Extract the (X, Y) coordinate from the center of the cell holding the provided text.  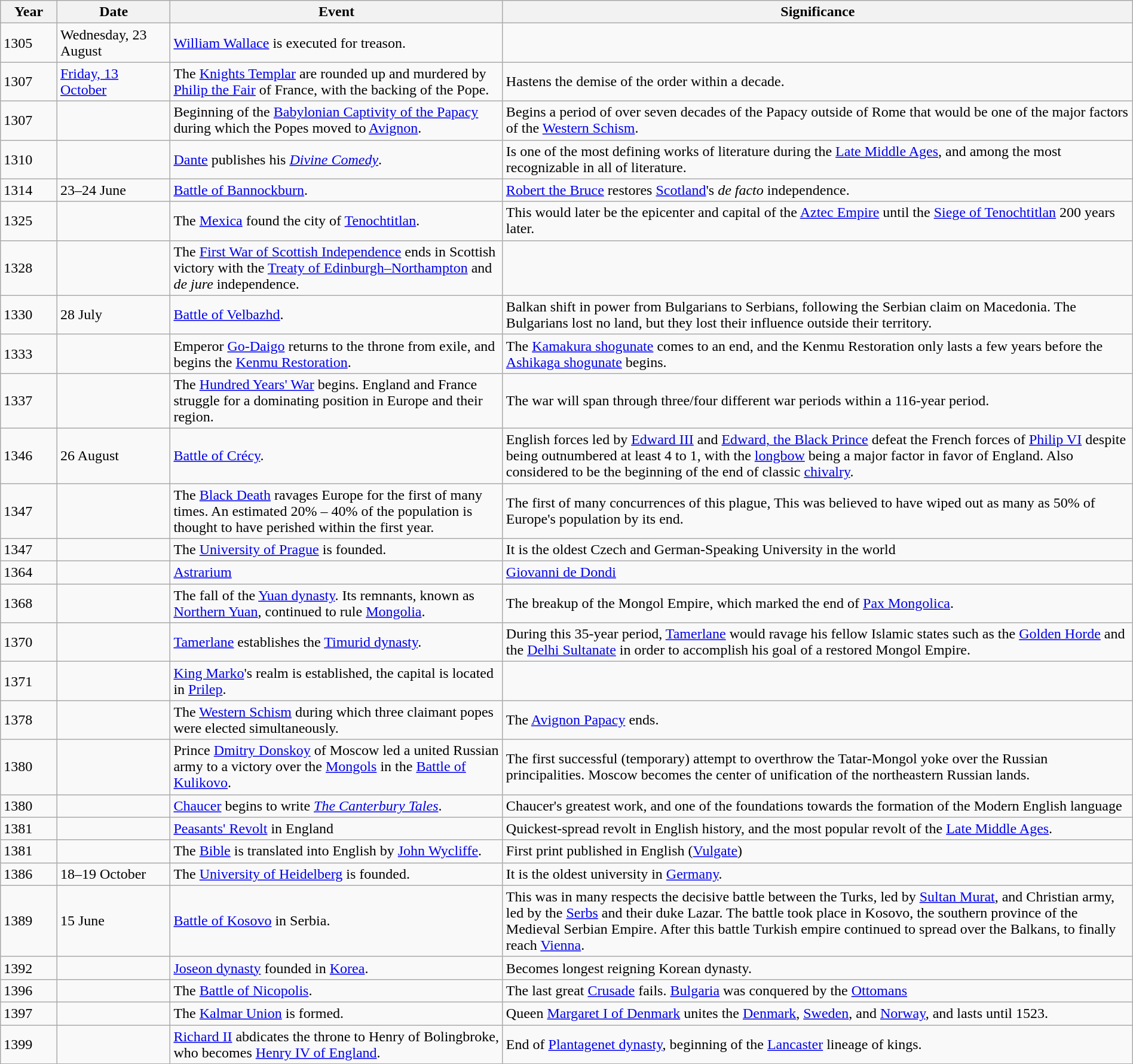
1310 (29, 159)
Wednesday, 23 August (114, 43)
The Western Schism during which three claimant popes were elected simultaneously. (336, 720)
1389 (29, 921)
Event (336, 12)
26 August (114, 455)
1364 (29, 573)
1325 (29, 221)
The Knights Templar are rounded up and murdered by Philip the Fair of France, with the backing of the Pope. (336, 81)
Emperor Go-Daigo returns to the throne from exile, and begins the Kenmu Restoration. (336, 354)
Is one of the most defining works of literature during the Late Middle Ages, and among the most recognizable in all of literature. (817, 159)
Beginning of the Babylonian Captivity of the Papacy during which the Popes moved to Avignon. (336, 121)
The University of Heidelberg is founded. (336, 874)
Chaucer's greatest work, and one of the foundations towards the formation of the Modern English language (817, 806)
1368 (29, 604)
The Avignon Papacy ends. (817, 720)
1370 (29, 642)
Year (29, 12)
Battle of Velbazhd. (336, 314)
28 July (114, 314)
1386 (29, 874)
1397 (29, 1013)
1328 (29, 268)
1399 (29, 1044)
The war will span through three/four different war periods within a 116-year period. (817, 400)
Peasants' Revolt in England (336, 828)
1392 (29, 968)
1337 (29, 400)
King Marko's realm is established, the capital is located in Prilep. (336, 681)
15 June (114, 921)
1305 (29, 43)
1396 (29, 990)
It is the oldest Czech and German-Speaking University in the world (817, 550)
Quickest-spread revolt in English history, and the most popular revolt of the Late Middle Ages. (817, 828)
Battle of Kosovo in Serbia. (336, 921)
The University of Prague is founded. (336, 550)
Hastens the demise of the order within a decade. (817, 81)
Joseon dynasty founded in Korea. (336, 968)
This would later be the epicenter and capital of the Aztec Empire until the Siege of Tenochtitlan 200 years later. (817, 221)
Astrarium (336, 573)
The Battle of Nicopolis. (336, 990)
Queen Margaret I of Denmark unites the Denmark, Sweden, and Norway, and lasts until 1523. (817, 1013)
The Bible is translated into English by John Wycliffe. (336, 851)
Battle of Bannockburn. (336, 190)
1314 (29, 190)
Becomes longest reigning Korean dynasty. (817, 968)
Giovanni de Dondi (817, 573)
End of Plantagenet dynasty, beginning of the Lancaster lineage of kings. (817, 1044)
Date (114, 12)
Dante publishes his Divine Comedy. (336, 159)
Friday, 13 October (114, 81)
23–24 June (114, 190)
It is the oldest university in Germany. (817, 874)
The breakup of the Mongol Empire, which marked the end of Pax Mongolica. (817, 604)
The last great Crusade fails. Bulgaria was conquered by the Ottomans (817, 990)
The first of many concurrences of this plague, This was believed to have wiped out as many as 50% of Europe's population by its end. (817, 510)
Prince Dmitry Donskoy of Moscow led a united Russian army to a victory over the Mongols in the Battle of Kulikovo. (336, 767)
Significance (817, 12)
1333 (29, 354)
The Kalmar Union is formed. (336, 1013)
18–19 October (114, 874)
The Kamakura shogunate comes to an end, and the Kenmu Restoration only lasts a few years before the Ashikaga shogunate begins. (817, 354)
William Wallace is executed for treason. (336, 43)
The Hundred Years' War begins. England and France struggle for a dominating position in Europe and their region. (336, 400)
Battle of Crécy. (336, 455)
1378 (29, 720)
The First War of Scottish Independence ends in Scottish victory with the Treaty of Edinburgh–Northampton and de jure independence. (336, 268)
1346 (29, 455)
1371 (29, 681)
Begins a period of over seven decades of the Papacy outside of Rome that would be one of the major factors of the Western Schism. (817, 121)
Robert the Bruce restores Scotland's de facto independence. (817, 190)
The Mexica found the city of Tenochtitlan. (336, 221)
Tamerlane establishes the Timurid dynasty. (336, 642)
1330 (29, 314)
Chaucer begins to write The Canterbury Tales. (336, 806)
First print published in English (Vulgate) (817, 851)
The fall of the Yuan dynasty. Its remnants, known as Northern Yuan, continued to rule Mongolia. (336, 604)
Richard II abdicates the throne to Henry of Bolingbroke, who becomes Henry IV of England. (336, 1044)
